Search for the cell housing the specified text and yield its (x, y) center coordinate. 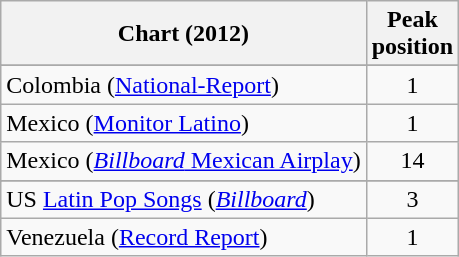
Venezuela (Record Report) (184, 237)
Colombia (National-Report) (184, 85)
Peakposition (412, 34)
US Latin Pop Songs (Billboard) (184, 199)
Mexico (Monitor Latino) (184, 123)
14 (412, 161)
Mexico (Billboard Mexican Airplay) (184, 161)
3 (412, 199)
Chart (2012) (184, 34)
